Extract the (X, Y) coordinate from the center of the cell holding the provided text.  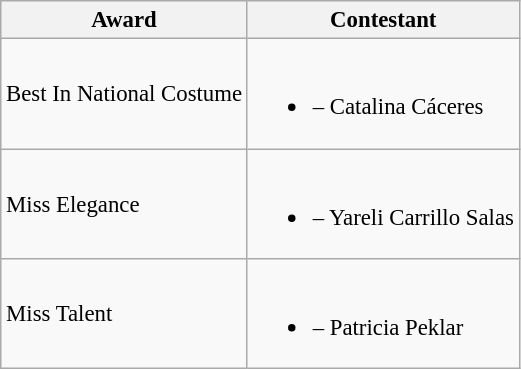
– Catalina Cáceres (383, 94)
Miss Elegance (124, 204)
Contestant (383, 20)
Miss Talent (124, 314)
Best In National Costume (124, 94)
– Yareli Carrillo Salas (383, 204)
Award (124, 20)
– Patricia Peklar (383, 314)
